Identify which cell holds the provided text, then report its [x, y] central coordinate. 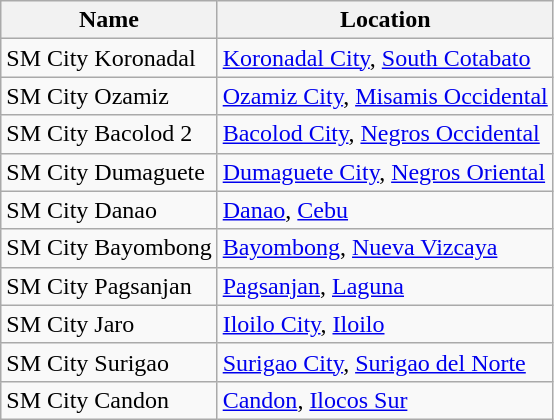
Location [385, 20]
SM City Koronadal [109, 58]
Name [109, 20]
SM City Jaro [109, 324]
SM City Ozamiz [109, 96]
SM City Candon [109, 400]
Iloilo City, Iloilo [385, 324]
Dumaguete City, Negros Oriental [385, 172]
SM City Surigao [109, 362]
SM City Pagsanjan [109, 286]
SM City Danao [109, 210]
Pagsanjan, Laguna [385, 286]
Bacolod City, Negros Occidental [385, 134]
SM City Dumaguete [109, 172]
SM City Bacolod 2 [109, 134]
Candon, Ilocos Sur [385, 400]
Danao, Cebu [385, 210]
SM City Bayombong [109, 248]
Ozamiz City, Misamis Occidental [385, 96]
Surigao City, Surigao del Norte [385, 362]
Bayombong, Nueva Vizcaya [385, 248]
Koronadal City, South Cotabato [385, 58]
